Extract the [x, y] coordinate from the center of the cell holding the provided text.  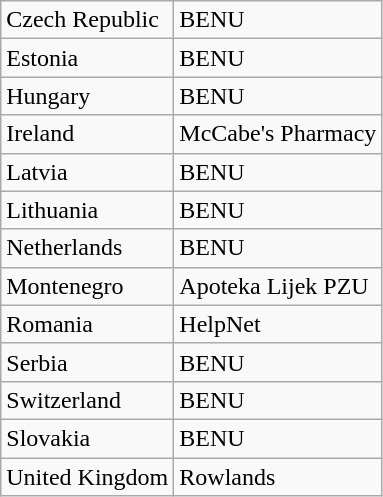
Hungary [88, 96]
Serbia [88, 362]
Estonia [88, 58]
Ireland [88, 134]
Lithuania [88, 210]
Slovakia [88, 438]
Czech Republic [88, 20]
Romania [88, 324]
United Kingdom [88, 477]
Apoteka Lijek PZU [278, 286]
Netherlands [88, 248]
Switzerland [88, 400]
McCabe's Pharmacy [278, 134]
Latvia [88, 172]
Rowlands [278, 477]
HelpNet [278, 324]
Montenegro [88, 286]
